Find where the given text appears and provide that cell's center as [x, y] coordinate. 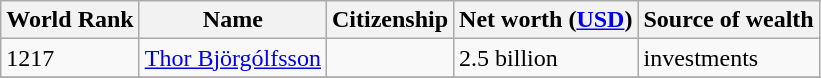
World Rank [70, 20]
Net worth (USD) [546, 20]
Source of wealth [728, 20]
Thor Björgólfsson [232, 58]
Citizenship [390, 20]
1217 [70, 58]
Name [232, 20]
investments [728, 58]
2.5 billion [546, 58]
